Identify which cell holds the provided text, then report its [x, y] central coordinate. 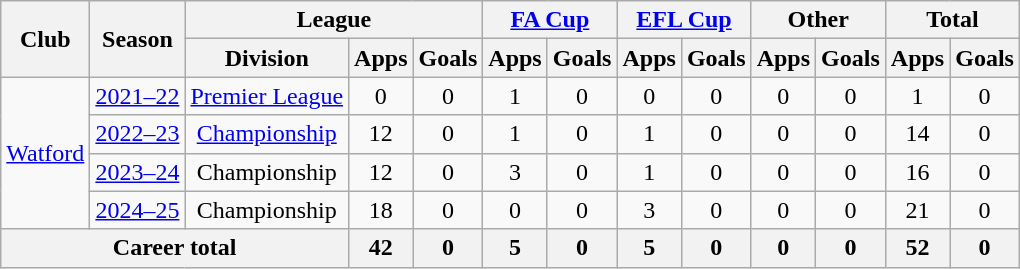
2022–23 [138, 134]
Watford [46, 153]
52 [917, 248]
2023–24 [138, 172]
FA Cup [550, 20]
2024–25 [138, 210]
Season [138, 39]
EFL Cup [684, 20]
League [334, 20]
21 [917, 210]
42 [381, 248]
2021–22 [138, 96]
16 [917, 172]
18 [381, 210]
Premier League [267, 96]
Other [818, 20]
14 [917, 134]
Club [46, 39]
Division [267, 58]
Total [952, 20]
Career total [175, 248]
